Search for the cell housing the specified text and yield its [x, y] center coordinate. 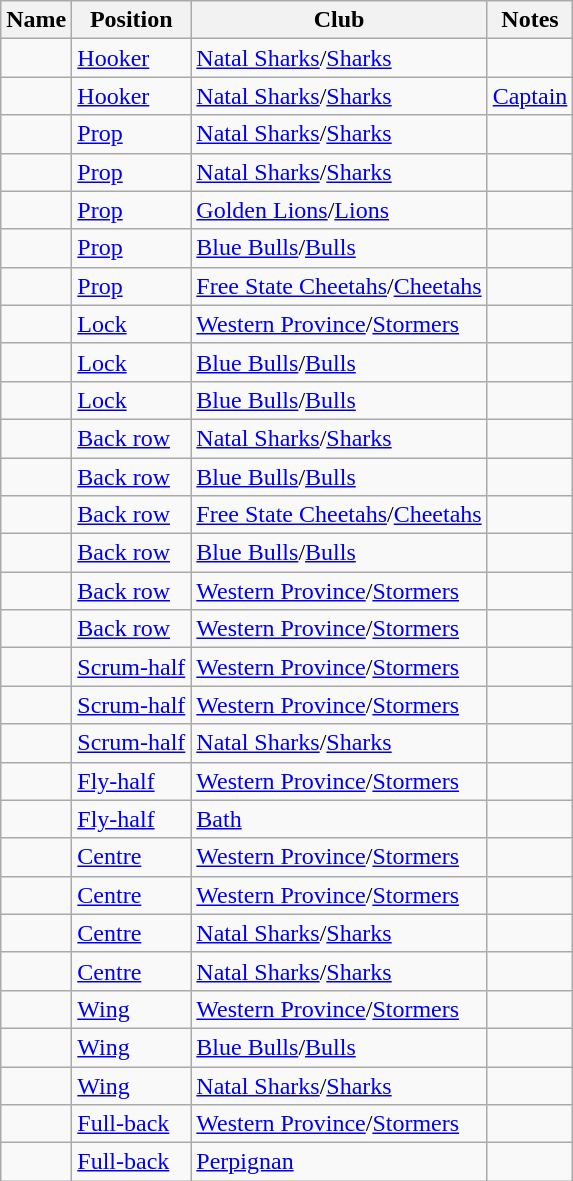
Perpignan [339, 1162]
Notes [530, 20]
Captain [530, 96]
Bath [339, 819]
Golden Lions/Lions [339, 210]
Position [132, 20]
Name [36, 20]
Club [339, 20]
